For the text-containing cell, return its midpoint in [X, Y] coordinate format. 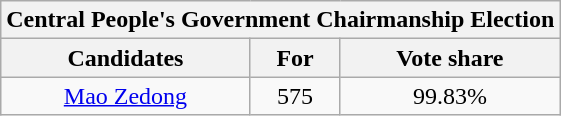
Vote share [450, 58]
Candidates [126, 58]
Central People's Government Chairmanship Election [280, 20]
For [295, 58]
575 [295, 96]
99.83% [450, 96]
Mao Zedong [126, 96]
